Scan for the cell matching the given text and deliver its (X, Y) coordinate at center. 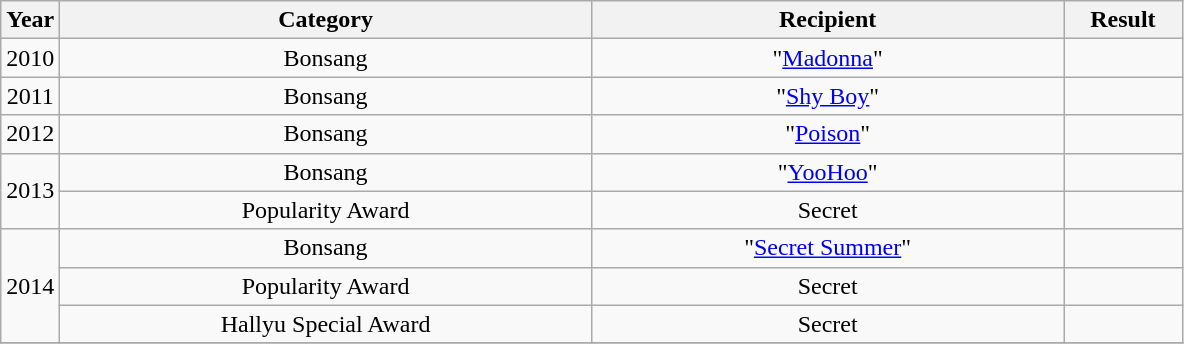
2010 (30, 58)
Recipient (827, 20)
"YooHoo" (827, 172)
2011 (30, 96)
"Poison" (827, 134)
Result (1123, 20)
2014 (30, 286)
2012 (30, 134)
Category (326, 20)
Year (30, 20)
Hallyu Special Award (326, 324)
"Secret Summer" (827, 248)
"Shy Boy" (827, 96)
2013 (30, 191)
"Madonna" (827, 58)
